Scan for the cell matching the given text and deliver its [X, Y] coordinate at center. 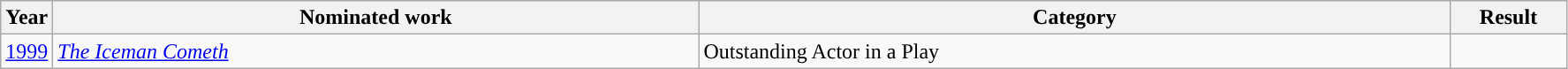
Result [1509, 18]
Nominated work [376, 18]
Year [27, 18]
The Iceman Cometh [376, 51]
Outstanding Actor in a Play [1074, 51]
1999 [27, 51]
Category [1074, 18]
